Locate the cell with the specified text and output its (X, Y) center coordinate. 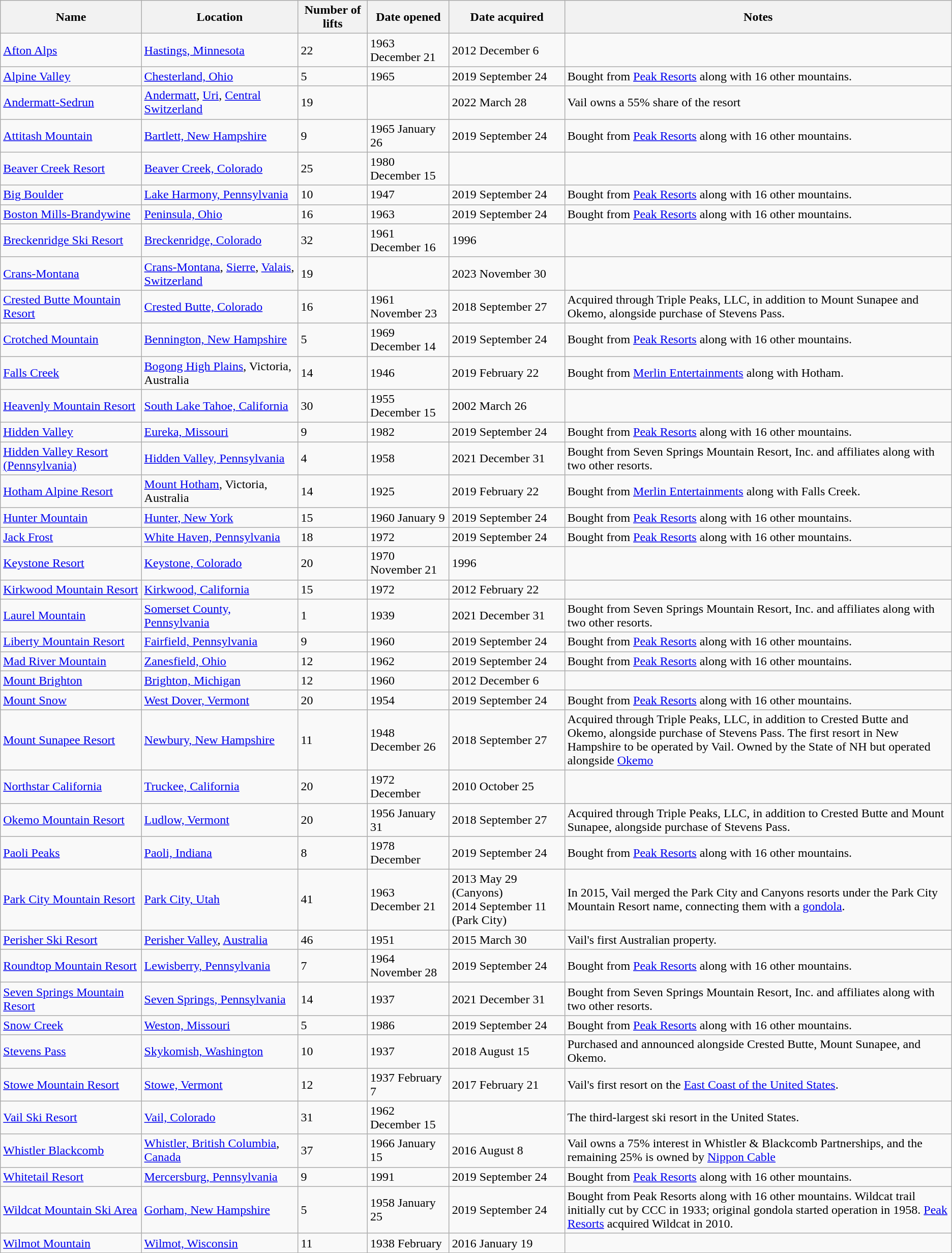
1956 January 31 (409, 820)
25 (333, 169)
1986 (409, 1025)
41 (333, 900)
22 (333, 50)
Hidden Valley (71, 432)
Breckenridge, Colorado (220, 240)
18 (333, 537)
Lake Harmony, Pennsylvania (220, 195)
2010 October 25 (507, 786)
Wildcat Mountain Ski Area (71, 1210)
Park City Mountain Resort (71, 900)
Ludlow, Vermont (220, 820)
1954 (409, 700)
Vail's first resort on the East Coast of the United States. (758, 1084)
Crested Butte, Colorado (220, 306)
Date opened (409, 17)
1982 (409, 432)
1962 December 15 (409, 1118)
The third-largest ski resort in the United States. (758, 1118)
Liberty Mountain Resort (71, 642)
1 (333, 615)
Whitetail Resort (71, 1177)
2016 August 8 (507, 1150)
Acquired through Triple Peaks, LLC, in addition to Mount Sunapee and Okemo, alongside purchase of Stevens Pass. (758, 306)
In 2015, Vail merged the Park City and Canyons resorts under the Park City Mountain Resort name, connecting them with a gondola. (758, 900)
1972 December (409, 786)
37 (333, 1150)
Paoli, Indiana (220, 853)
Mount Snow (71, 700)
Falls Creek (71, 372)
Laurel Mountain (71, 615)
Notes (758, 17)
Beaver Creek, Colorado (220, 169)
1937 February 7 (409, 1084)
Eureka, Missouri (220, 432)
Zanesfield, Ohio (220, 661)
4 (333, 459)
Mount Hotham, Victoria, Australia (220, 491)
1938 February (409, 1243)
Vail owns a 75% interest in Whistler & Blackcomb Partnerships, and the remaining 25% is owned by Nippon Cable (758, 1150)
Perisher Ski Resort (71, 940)
2022 March 28 (507, 103)
1925 (409, 491)
Date acquired (507, 17)
1939 (409, 615)
Park City, Utah (220, 900)
1958 January 25 (409, 1210)
Vail Ski Resort (71, 1118)
Acquired through Triple Peaks, LLC, in addition to Crested Butte and Mount Sunapee, alongside purchase of Stevens Pass. (758, 820)
1961 November 23 (409, 306)
Kirkwood Mountain Resort (71, 589)
Beaver Creek Resort (71, 169)
Andermatt, Uri, Central Switzerland (220, 103)
Bogong High Plains, Victoria, Australia (220, 372)
Heavenly Mountain Resort (71, 406)
Crotched Mountain (71, 340)
1969 December 14 (409, 340)
1980 December 15 (409, 169)
Hidden Valley, Pennsylvania (220, 459)
Crans-Montana (71, 274)
2015 March 30 (507, 940)
Hunter, New York (220, 518)
Whistler Blackcomb (71, 1150)
Okemo Mountain Resort (71, 820)
Vail's first Australian property. (758, 940)
2012 February 22 (507, 589)
Weston, Missouri (220, 1025)
Boston Mills-Brandywine (71, 214)
1961 December 16 (409, 240)
2018 August 15 (507, 1052)
2023 November 30 (507, 274)
Mercersburg, Pennsylvania (220, 1177)
Seven Springs Mountain Resort (71, 999)
Jack Frost (71, 537)
Hunter Mountain (71, 518)
Chesterland, Ohio (220, 76)
Crans-Montana, Sierre, Valais, Switzerland (220, 274)
Attitash Mountain (71, 135)
Brighton, Michigan (220, 680)
Stowe, Vermont (220, 1084)
Whistler, British Columbia, Canada (220, 1150)
Peninsula, Ohio (220, 214)
Bennington, New Hampshire (220, 340)
30 (333, 406)
Perisher Valley, Australia (220, 940)
1947 (409, 195)
Alpine Valley (71, 76)
Purchased and announced alongside Crested Butte, Mount Sunapee, and Okemo. (758, 1052)
Vail owns a 55% share of the resort (758, 103)
1964 November 28 (409, 966)
1970 November 21 (409, 563)
Fairfield, Pennsylvania (220, 642)
South Lake Tahoe, California (220, 406)
Hotham Alpine Resort (71, 491)
1978 December (409, 853)
Wilmot Mountain (71, 1243)
Wilmot, Wisconsin (220, 1243)
Hidden Valley Resort (Pennsylvania) (71, 459)
2013 May 29 (Canyons)2014 September 11 (Park City) (507, 900)
Bought from Merlin Entertainments along with Hotham. (758, 372)
Number of lifts (333, 17)
Lewisberry, Pennsylvania (220, 966)
Mount Brighton (71, 680)
West Dover, Vermont (220, 700)
46 (333, 940)
Big Boulder (71, 195)
1958 (409, 459)
Somerset County, Pennsylvania (220, 615)
Crested Butte Mountain Resort (71, 306)
White Haven, Pennsylvania (220, 537)
Stevens Pass (71, 1052)
1955 December 15 (409, 406)
Name (71, 17)
1965 (409, 76)
Truckee, California (220, 786)
Andermatt-Sedrun (71, 103)
Northstar California (71, 786)
Keystone, Colorado (220, 563)
Bought from Merlin Entertainments along with Falls Creek. (758, 491)
Location (220, 17)
Bartlett, New Hampshire (220, 135)
1965 January 26 (409, 135)
8 (333, 853)
1963 (409, 214)
Roundtop Mountain Resort (71, 966)
1948 December 26 (409, 739)
1946 (409, 372)
1960 January 9 (409, 518)
2017 February 21 (507, 1084)
1966 January 15 (409, 1150)
2002 March 26 (507, 406)
Paoli Peaks (71, 853)
Mad River Mountain (71, 661)
Seven Springs, Pennsylvania (220, 999)
Kirkwood, California (220, 589)
Keystone Resort (71, 563)
2016 January 19 (507, 1243)
31 (333, 1118)
Mount Sunapee Resort (71, 739)
Stowe Mountain Resort (71, 1084)
Gorham, New Hampshire (220, 1210)
Afton Alps (71, 50)
32 (333, 240)
1951 (409, 940)
Breckenridge Ski Resort (71, 240)
Hastings, Minnesota (220, 50)
Skykomish, Washington (220, 1052)
1962 (409, 661)
Newbury, New Hampshire (220, 739)
Snow Creek (71, 1025)
7 (333, 966)
Vail, Colorado (220, 1118)
1991 (409, 1177)
